Extract the (X, Y) coordinate from the center of the cell holding the provided text.  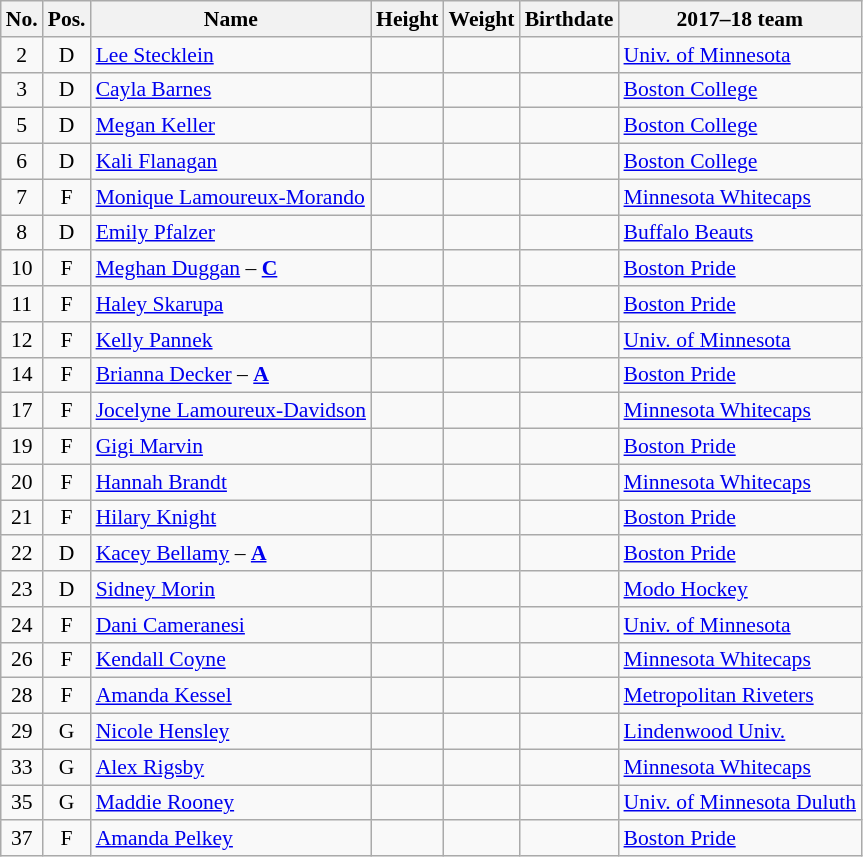
21 (22, 518)
Weight (482, 19)
Meghan Duggan – C (231, 269)
Jocelyne Lamoureux-Davidson (231, 411)
Kelly Pannek (231, 340)
Hannah Brandt (231, 482)
Cayla Barnes (231, 90)
Amanda Kessel (231, 696)
Nicole Hensley (231, 732)
No. (22, 19)
23 (22, 589)
11 (22, 304)
28 (22, 696)
24 (22, 625)
Birthdate (570, 19)
Alex Rigsby (231, 767)
Height (407, 19)
Lee Stecklein (231, 55)
Brianna Decker – A (231, 375)
Hilary Knight (231, 518)
Name (231, 19)
Pos. (67, 19)
2 (22, 55)
Modo Hockey (740, 589)
Amanda Pelkey (231, 839)
37 (22, 839)
6 (22, 162)
Kali Flanagan (231, 162)
5 (22, 126)
35 (22, 803)
Dani Cameranesi (231, 625)
33 (22, 767)
Haley Skarupa (231, 304)
19 (22, 447)
Kacey Bellamy – A (231, 554)
Metropolitan Riveters (740, 696)
2017–18 team (740, 19)
10 (22, 269)
Buffalo Beauts (740, 233)
Monique Lamoureux-Morando (231, 197)
29 (22, 732)
Kendall Coyne (231, 660)
Univ. of Minnesota Duluth (740, 803)
12 (22, 340)
26 (22, 660)
Lindenwood Univ. (740, 732)
22 (22, 554)
20 (22, 482)
8 (22, 233)
14 (22, 375)
17 (22, 411)
Gigi Marvin (231, 447)
3 (22, 90)
Emily Pfalzer (231, 233)
Megan Keller (231, 126)
Sidney Morin (231, 589)
7 (22, 197)
Maddie Rooney (231, 803)
